Capture the cell that displays the provided text and extract its (X, Y) central coordinate. 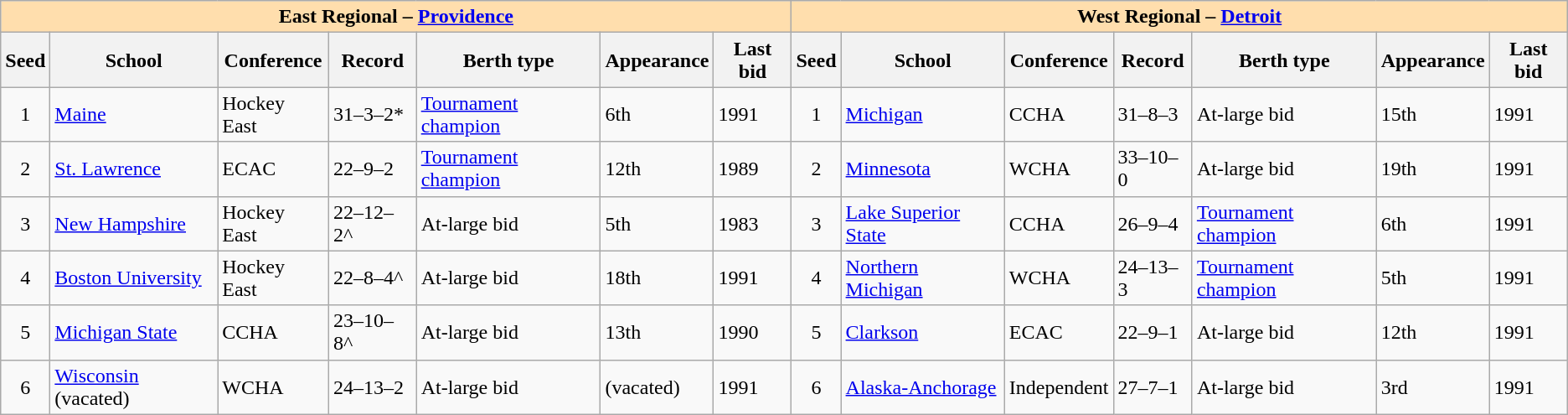
Wisconsin (vacated) (134, 387)
Michigan State (134, 332)
24–13–2 (372, 387)
27–7–1 (1153, 387)
Lake Superior State (923, 223)
(vacated) (657, 387)
33–10–0 (1153, 169)
22–12–2^ (372, 223)
15th (1432, 114)
Michigan (923, 114)
13th (657, 332)
Clarkson (923, 332)
Alaska-Anchorage (923, 387)
St. Lawrence (134, 169)
Maine (134, 114)
24–13–3 (1153, 278)
East Regional – Providence (396, 17)
31–8–3 (1153, 114)
1983 (752, 223)
West Regional – Detroit (1179, 17)
New Hampshire (134, 223)
Boston University (134, 278)
18th (657, 278)
19th (1432, 169)
Minnesota (923, 169)
23–10–8^ (372, 332)
22–9–1 (1153, 332)
22–8–4^ (372, 278)
Northern Michigan (923, 278)
1990 (752, 332)
3rd (1432, 387)
22–9–2 (372, 169)
1989 (752, 169)
26–9–4 (1153, 223)
Independent (1059, 387)
31–3–2* (372, 114)
